From the cell containing the given text, extract its center point as (X, Y) coordinate. 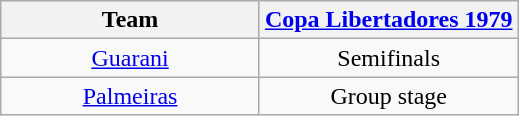
Guarani (130, 58)
Group stage (388, 96)
Copa Libertadores 1979 (388, 20)
Palmeiras (130, 96)
Team (130, 20)
Semifinals (388, 58)
